Return (x, y) of the center of cell containing provided text 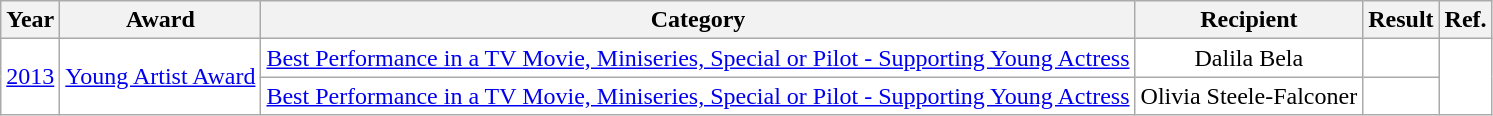
Category (698, 20)
Dalila Bela (1249, 58)
2013 (30, 77)
Olivia Steele-Falconer (1249, 96)
Result (1401, 20)
Ref. (1466, 20)
Year (30, 20)
Award (160, 20)
Recipient (1249, 20)
Young Artist Award (160, 77)
